Search for the cell housing the specified text and yield its (X, Y) center coordinate. 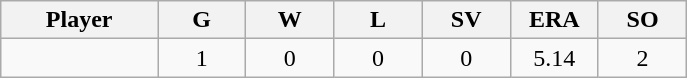
G (202, 20)
ERA (554, 20)
SV (466, 20)
W (290, 20)
5.14 (554, 58)
2 (642, 58)
SO (642, 20)
Player (80, 20)
L (378, 20)
1 (202, 58)
